Scan for the cell matching the given text and deliver its [X, Y] coordinate at center. 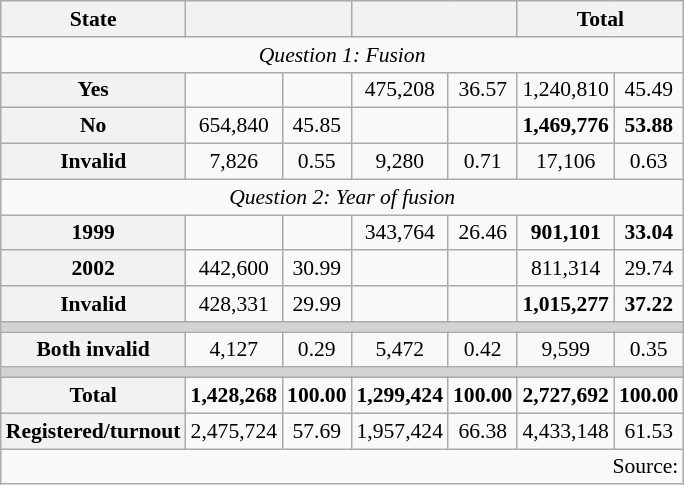
0.35 [648, 350]
17,106 [565, 162]
33.04 [648, 233]
811,314 [565, 269]
0.42 [482, 350]
Source: [342, 467]
45.49 [648, 90]
36.57 [482, 90]
Question 2: Year of fusion [342, 197]
1,015,277 [565, 304]
1999 [94, 233]
442,600 [234, 269]
0.63 [648, 162]
475,208 [400, 90]
654,840 [234, 126]
343,764 [400, 233]
2002 [94, 269]
26.46 [482, 233]
4,127 [234, 350]
61.53 [648, 431]
Yes [94, 90]
428,331 [234, 304]
0.71 [482, 162]
2,475,724 [234, 431]
5,472 [400, 350]
53.88 [648, 126]
4,433,148 [565, 431]
State [94, 19]
2,727,692 [565, 396]
No [94, 126]
901,101 [565, 233]
29.99 [316, 304]
0.29 [316, 350]
Both invalid [94, 350]
30.99 [316, 269]
9,280 [400, 162]
1,957,424 [400, 431]
57.69 [316, 431]
66.38 [482, 431]
Question 1: Fusion [342, 55]
1,299,424 [400, 396]
45.85 [316, 126]
Registered/turnout [94, 431]
1,428,268 [234, 396]
1,469,776 [565, 126]
37.22 [648, 304]
29.74 [648, 269]
0.55 [316, 162]
1,240,810 [565, 90]
9,599 [565, 350]
7,826 [234, 162]
